Locate the cell with the specified text and output its (X, Y) center coordinate. 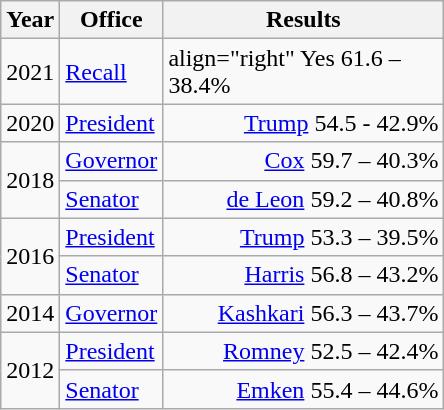
Emken 55.4 – 44.6% (304, 389)
Romney 52.5 – 42.4% (304, 351)
de Leon 59.2 – 40.8% (304, 199)
Cox 59.7 – 40.3% (304, 161)
Results (304, 20)
2020 (30, 123)
Harris 56.8 – 43.2% (304, 275)
2014 (30, 313)
Year (30, 20)
align="right" Yes 61.6 – 38.4% (304, 72)
2018 (30, 180)
Trump 54.5 - 42.9% (304, 123)
2012 (30, 370)
Recall (112, 72)
Kashkari 56.3 – 43.7% (304, 313)
Trump 53.3 – 39.5% (304, 237)
2016 (30, 256)
2021 (30, 72)
Office (112, 20)
